Extract the [x, y] coordinate from the center of the cell holding the provided text.  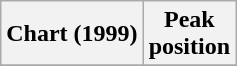
Peakposition [189, 34]
Chart (1999) [72, 34]
